Capture the cell that displays the provided text and extract its [x, y] central coordinate. 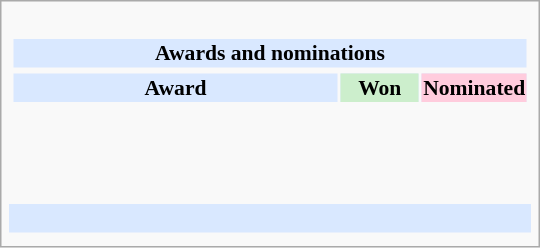
Won [380, 87]
Award [175, 87]
Awards and nominations [270, 53]
Awards and nominations Award Won Nominated [270, 105]
Nominated [474, 87]
